From the cell containing the given text, extract its center point as [x, y] coordinate. 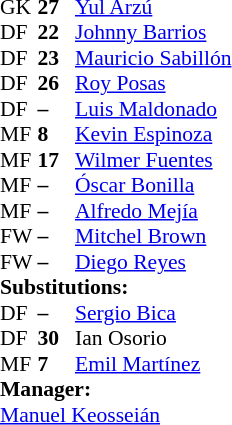
7 [57, 364]
Sergio Bica [153, 313]
30 [57, 339]
Emil Martínez [153, 364]
Kevin Espinoza [153, 135]
Mitchel Brown [153, 237]
8 [57, 135]
26 [57, 83]
Wilmer Fuentes [153, 160]
23 [57, 58]
Ian Osorio [153, 339]
Alfredo Mejía [153, 211]
Roy Posas [153, 83]
Óscar Bonilla [153, 185]
Luis Maldonado [153, 109]
Substitutions: [116, 287]
17 [57, 160]
22 [57, 33]
Manager: [116, 389]
Diego Reyes [153, 262]
Mauricio Sabillón [153, 58]
Johnny Barrios [153, 33]
